Find where the given text appears and provide that cell's center as (x, y) coordinate. 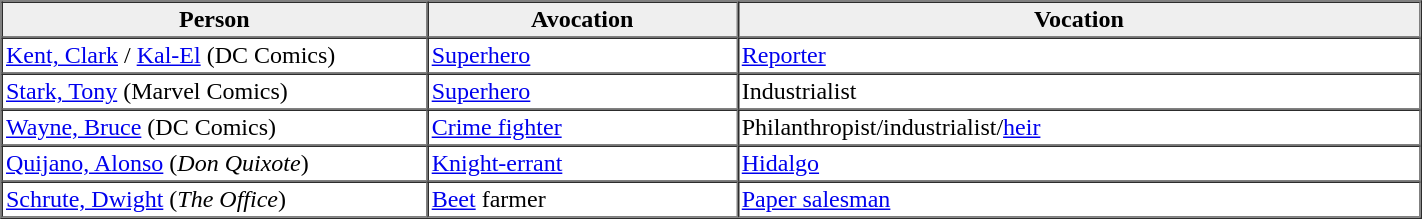
Stark, Tony (Marvel Comics) (215, 92)
Philanthropist/industrialist/heir (1078, 128)
Paper salesman (1078, 200)
Wayne, Bruce (DC Comics) (215, 128)
Avocation (582, 20)
Crime fighter (582, 128)
Reporter (1078, 56)
Kent, Clark / Kal-El (DC Comics) (215, 56)
Schrute, Dwight (The Office) (215, 200)
Person (215, 20)
Industrialist (1078, 92)
Hidalgo (1078, 164)
Beet farmer (582, 200)
Quijano, Alonso (Don Quixote) (215, 164)
Vocation (1078, 20)
Knight-errant (582, 164)
